Scan for the cell matching the given text and deliver its (X, Y) coordinate at center. 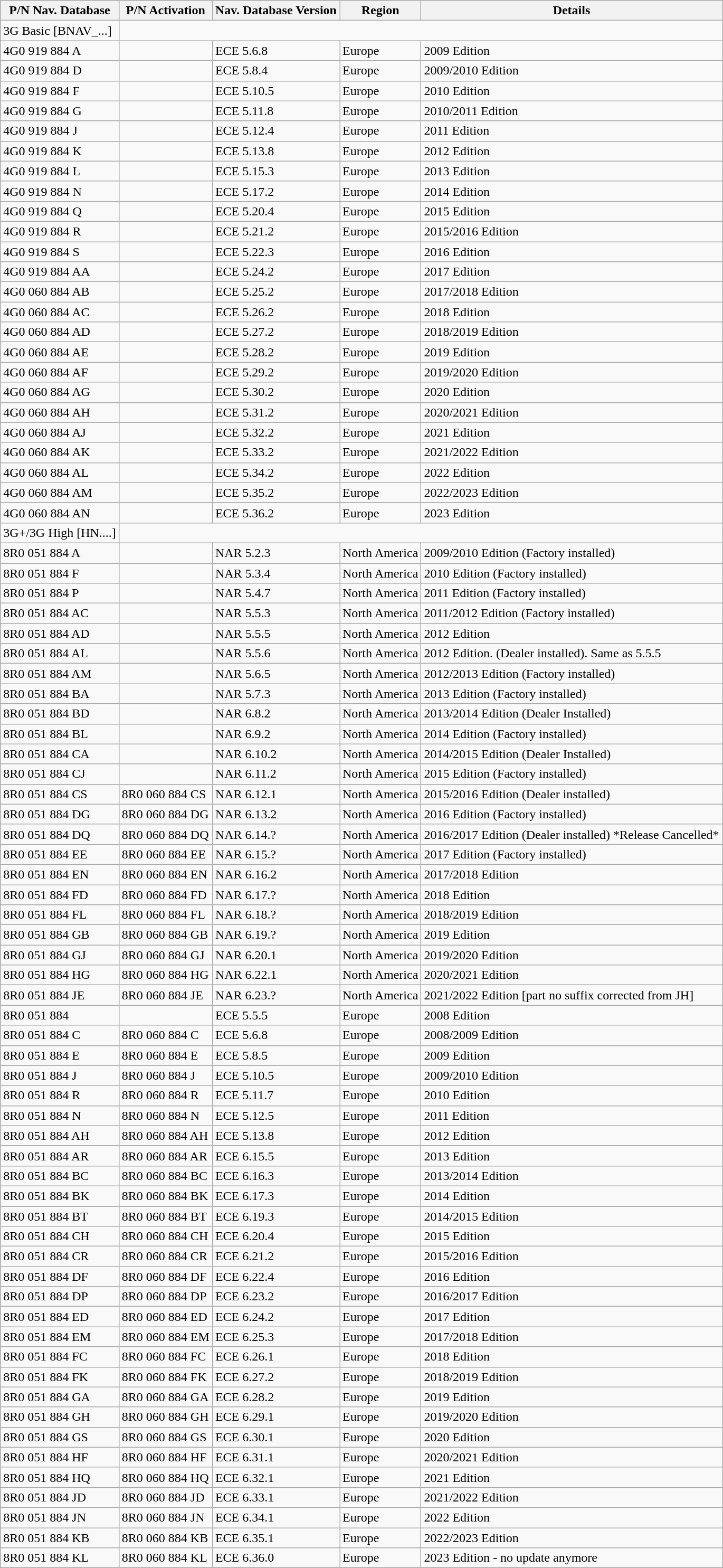
8R0 060 884 JD (166, 1497)
8R0 060 884 FL (166, 915)
Region (380, 11)
8R0 051 884 JD (60, 1497)
8R0 060 884 R (166, 1095)
4G0 060 884 AK (60, 452)
8R0 060 884 HF (166, 1457)
4G0 060 884 AL (60, 473)
ECE 5.31.2 (275, 412)
4G0 919 884 K (60, 151)
ECE 6.23.2 (275, 1297)
2016/2017 Edition (572, 1297)
8R0 051 884 CA (60, 754)
8R0 051 884 N (60, 1116)
2023 Edition - no update anymore (572, 1558)
ECE 6.35.1 (275, 1538)
ECE 6.34.1 (275, 1517)
8R0 051 884 DP (60, 1297)
8R0 060 884 KB (166, 1538)
ECE 6.27.2 (275, 1377)
P/N Activation (166, 11)
ECE 6.36.0 (275, 1558)
4G0 919 884 D (60, 71)
4G0 919 884 Q (60, 211)
ECE 5.27.2 (275, 332)
2012/2013 Edition (Factory installed) (572, 674)
ECE 5.30.2 (275, 392)
4G0 060 884 AJ (60, 432)
8R0 060 884 HQ (166, 1477)
4G0 060 884 AD (60, 332)
8R0 060 884 BT (166, 1216)
8R0 051 884 (60, 1015)
ECE 6.17.3 (275, 1196)
4G0 919 884 L (60, 171)
8R0 051 884 BT (60, 1216)
NAR 6.13.2 (275, 814)
8R0 060 884 KL (166, 1558)
8R0 051 884 HF (60, 1457)
ECE 6.31.1 (275, 1457)
ECE 6.32.1 (275, 1477)
4G0 919 884 G (60, 111)
8R0 051 884 FC (60, 1357)
2008 Edition (572, 1015)
NAR 6.18.? (275, 915)
8R0 051 884 BK (60, 1196)
2021/2022 Edition [part no suffix corrected from JH] (572, 995)
2010/2011 Edition (572, 111)
8R0 051 884 AM (60, 674)
2014/2015 Edition (Dealer Installed) (572, 754)
4G0 060 884 AM (60, 493)
4G0 919 884 A (60, 51)
NAR 6.10.2 (275, 754)
8R0 051 884 DG (60, 814)
8R0 051 884 KL (60, 1558)
8R0 060 884 DF (166, 1277)
NAR 5.4.7 (275, 593)
8R0 060 884 AR (166, 1156)
8R0 051 884 HG (60, 975)
8R0 051 884 GH (60, 1417)
ECE 5.8.5 (275, 1055)
ECE 6.33.1 (275, 1497)
8R0 051 884 GS (60, 1437)
ECE 6.25.3 (275, 1337)
8R0 051 884 GJ (60, 955)
8R0 060 884 DP (166, 1297)
8R0 051 884 DF (60, 1277)
8R0 051 884 P (60, 593)
ECE 5.28.2 (275, 352)
ECE 6.26.1 (275, 1357)
8R0 060 884 BK (166, 1196)
2013/2014 Edition (Dealer Installed) (572, 714)
8R0 051 884 ED (60, 1317)
ECE 6.30.1 (275, 1437)
Details (572, 11)
8R0 051 884 AR (60, 1156)
2013/2014 Edition (572, 1176)
NAR 6.15.? (275, 854)
NAR 6.9.2 (275, 734)
2015 Edition (Factory installed) (572, 774)
8R0 060 884 GJ (166, 955)
8R0 060 884 DG (166, 814)
8R0 060 884 GB (166, 935)
4G0 060 884 AB (60, 292)
2017 Edition (Factory installed) (572, 854)
8R0 060 884 J (166, 1075)
NAR 5.5.6 (275, 654)
2016/2017 Edition (Dealer installed) *Release Cancelled* (572, 834)
8R0 051 884 AH (60, 1136)
NAR 5.2.3 (275, 553)
4G0 060 884 AC (60, 312)
8R0 051 884 JE (60, 995)
8R0 051 884 C (60, 1035)
8R0 051 884 J (60, 1075)
ECE 5.35.2 (275, 493)
8R0 060 884 JE (166, 995)
8R0 051 884 FD (60, 895)
ECE 5.11.7 (275, 1095)
P/N Nav. Database (60, 11)
4G0 919 884 AA (60, 272)
ECE 6.21.2 (275, 1257)
4G0 060 884 AH (60, 412)
8R0 060 884 EM (166, 1337)
8R0 060 884 CR (166, 1257)
3G+/3G High [HN....] (60, 533)
8R0 051 884 E (60, 1055)
8R0 051 884 AL (60, 654)
ECE 6.29.1 (275, 1417)
8R0 051 884 JN (60, 1517)
2011/2012 Edition (Factory installed) (572, 613)
ECE 5.12.4 (275, 131)
8R0 051 884 CJ (60, 774)
2011 Edition (Factory installed) (572, 593)
4G0 060 884 AG (60, 392)
8R0 060 884 EN (166, 874)
ECE 5.22.3 (275, 252)
Nav. Database Version (275, 11)
ECE 6.22.4 (275, 1277)
8R0 060 884 CH (166, 1236)
NAR 5.6.5 (275, 674)
NAR 6.8.2 (275, 714)
ECE 6.15.5 (275, 1156)
ECE 5.15.3 (275, 171)
NAR 6.11.2 (275, 774)
8R0 051 884 FL (60, 915)
2009/2010 Edition (Factory installed) (572, 553)
8R0 060 884 FK (166, 1377)
8R0 060 884 C (166, 1035)
ECE 5.32.2 (275, 432)
4G0 060 884 AE (60, 352)
NAR 6.14.? (275, 834)
8R0 051 884 GA (60, 1397)
8R0 060 884 N (166, 1116)
ECE 6.28.2 (275, 1397)
8R0 051 884 A (60, 553)
2014/2015 Edition (572, 1216)
ECE 5.26.2 (275, 312)
8R0 051 884 BD (60, 714)
ECE 5.34.2 (275, 473)
8R0 060 884 ED (166, 1317)
ECE 6.16.3 (275, 1176)
4G0 060 884 AN (60, 513)
8R0 051 884 DQ (60, 834)
NAR 6.16.2 (275, 874)
8R0 060 884 HG (166, 975)
ECE 5.25.2 (275, 292)
8R0 051 884 FK (60, 1377)
8R0 051 884 KB (60, 1538)
8R0 051 884 GB (60, 935)
8R0 051 884 CH (60, 1236)
ECE 6.19.3 (275, 1216)
8R0 051 884 HQ (60, 1477)
NAR 6.19.? (275, 935)
2023 Edition (572, 513)
NAR 5.7.3 (275, 694)
2010 Edition (Factory installed) (572, 573)
8R0 051 884 AC (60, 613)
8R0 051 884 BA (60, 694)
NAR 5.3.4 (275, 573)
8R0 060 884 AH (166, 1136)
8R0 060 884 BC (166, 1176)
ECE 5.36.2 (275, 513)
NAR 6.12.1 (275, 794)
4G0 919 884 F (60, 91)
8R0 060 884 GA (166, 1397)
2008/2009 Edition (572, 1035)
4G0 919 884 N (60, 191)
ECE 5.8.4 (275, 71)
NAR 6.17.? (275, 895)
4G0 919 884 R (60, 231)
8R0 060 884 GH (166, 1417)
NAR 5.5.3 (275, 613)
8R0 051 884 EN (60, 874)
8R0 060 884 DQ (166, 834)
ECE 6.24.2 (275, 1317)
2014 Edition (Factory installed) (572, 734)
NAR 5.5.5 (275, 634)
2016 Edition (Factory installed) (572, 814)
8R0 060 884 E (166, 1055)
8R0 051 884 CS (60, 794)
ECE 6.20.4 (275, 1236)
8R0 051 884 BC (60, 1176)
8R0 051 884 R (60, 1095)
8R0 051 884 EM (60, 1337)
ECE 5.33.2 (275, 452)
8R0 060 884 EE (166, 854)
4G0 919 884 S (60, 252)
ECE 5.11.8 (275, 111)
8R0 060 884 JN (166, 1517)
2013 Edition (Factory installed) (572, 694)
8R0 060 884 CS (166, 794)
NAR 6.20.1 (275, 955)
8R0 060 884 GS (166, 1437)
NAR 6.23.? (275, 995)
4G0 919 884 J (60, 131)
NAR 6.22.1 (275, 975)
ECE 5.12.5 (275, 1116)
ECE 5.24.2 (275, 272)
3G Basic [BNAV_...] (60, 31)
ECE 5.20.4 (275, 211)
8R0 051 884 BL (60, 734)
4G0 060 884 AF (60, 372)
8R0 060 884 FD (166, 895)
2015/2016 Edition (Dealer installed) (572, 794)
8R0 051 884 AD (60, 634)
2012 Edition. (Dealer installed). Same as 5.5.5 (572, 654)
8R0 051 884 CR (60, 1257)
ECE 5.17.2 (275, 191)
8R0 060 884 FC (166, 1357)
ECE 5.29.2 (275, 372)
ECE 5.21.2 (275, 231)
8R0 051 884 EE (60, 854)
8R0 051 884 F (60, 573)
ECE 5.5.5 (275, 1015)
